From the cell containing the given text, extract its center point as (X, Y) coordinate. 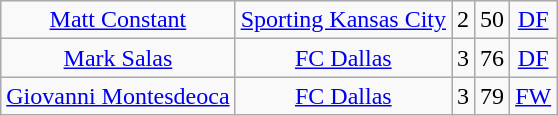
76 (492, 58)
Mark Salas (118, 58)
Giovanni Montesdeoca (118, 96)
Sporting Kansas City (343, 20)
Matt Constant (118, 20)
79 (492, 96)
50 (492, 20)
FW (534, 96)
2 (464, 20)
